Extract the [X, Y] coordinate from the center of the cell holding the provided text.  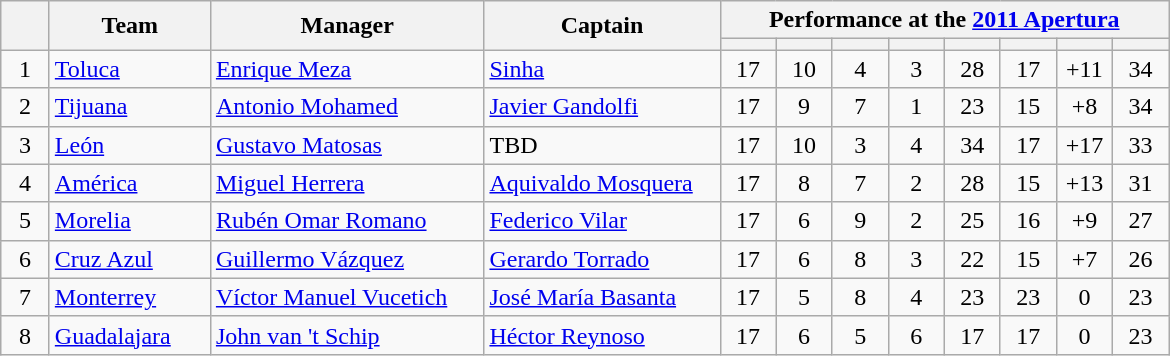
Miguel Herrera [347, 183]
Guadalajara [130, 335]
+9 [1084, 221]
26 [1140, 259]
Antonio Mohamed [347, 107]
Federico Vilar [602, 221]
Gerardo Torrado [602, 259]
John van 't Schip [347, 335]
Tijuana [130, 107]
Aquivaldo Mosquera [602, 183]
Performance at the 2011 Apertura [944, 20]
+11 [1084, 69]
Guillermo Vázquez [347, 259]
Víctor Manuel Vucetich [347, 297]
+8 [1084, 107]
Captain [602, 26]
31 [1140, 183]
+7 [1084, 259]
Gustavo Matosas [347, 145]
Javier Gandolfi [602, 107]
+13 [1084, 183]
Cruz Azul [130, 259]
América [130, 183]
Toluca [130, 69]
Enrique Meza [347, 69]
27 [1140, 221]
Monterrey [130, 297]
Team [130, 26]
16 [1028, 221]
TBD [602, 145]
Morelia [130, 221]
Héctor Reynoso [602, 335]
José María Basanta [602, 297]
22 [972, 259]
25 [972, 221]
+17 [1084, 145]
Rubén Omar Romano [347, 221]
33 [1140, 145]
Manager [347, 26]
Sinha [602, 69]
León [130, 145]
